Pinpoint the cell where the given text exists, returning its [X, Y] midpoint coordinate. 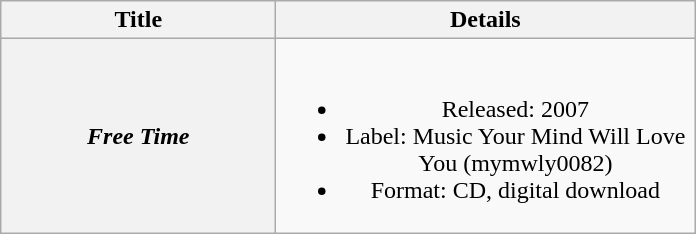
Released: 2007Label: Music Your Mind Will Love You (mymwly0082)Format: CD, digital download [486, 136]
Title [138, 20]
Free Time [138, 136]
Details [486, 20]
